Find where the given text appears and provide that cell's center as [x, y] coordinate. 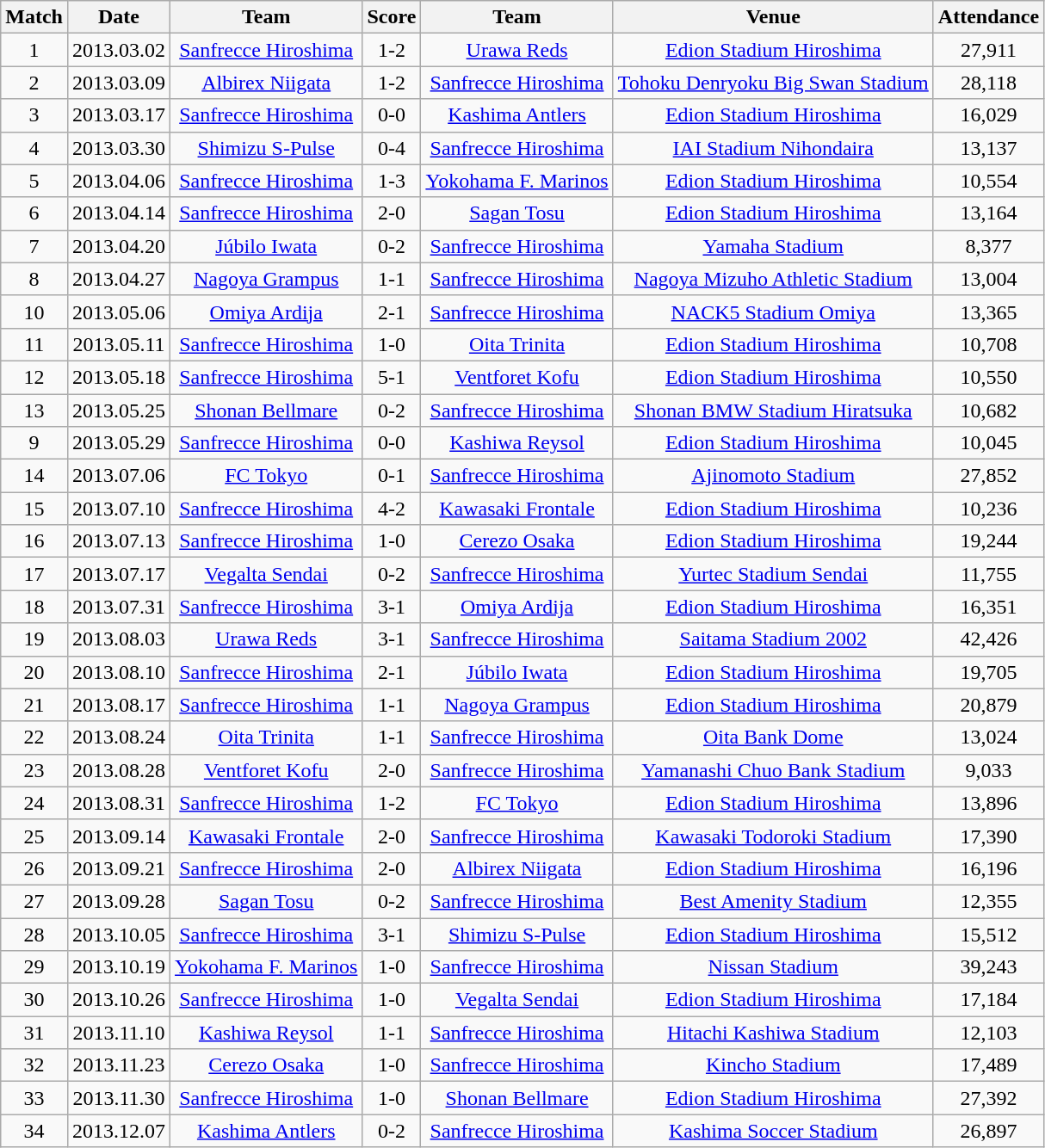
2013.11.30 [119, 1098]
16,196 [988, 868]
2013.08.03 [119, 639]
19 [34, 639]
13,896 [988, 803]
2013.03.17 [119, 115]
18 [34, 607]
16 [34, 541]
11,755 [988, 574]
23 [34, 770]
NACK5 Stadium Omiya [773, 312]
Best Amenity Stadium [773, 901]
27,911 [988, 50]
19,705 [988, 672]
8 [34, 279]
12,355 [988, 901]
13 [34, 410]
2013.10.26 [119, 1000]
IAI Stadium Nihondaira [773, 148]
0-1 [392, 476]
17,390 [988, 836]
2013.04.06 [119, 181]
2 [34, 83]
10,045 [988, 443]
27,852 [988, 476]
2013.05.29 [119, 443]
2013.09.21 [119, 868]
2013.04.14 [119, 213]
Kincho Stadium [773, 1065]
Nagoya Mizuho Athletic Stadium [773, 279]
2013.08.31 [119, 803]
2013.12.07 [119, 1131]
27,392 [988, 1098]
2013.03.09 [119, 83]
10,236 [988, 509]
13,365 [988, 312]
0-4 [392, 148]
Venue [773, 17]
2013.10.19 [119, 967]
2013.07.31 [119, 607]
1 [34, 50]
17 [34, 574]
9,033 [988, 770]
34 [34, 1131]
14 [34, 476]
9 [34, 443]
27 [34, 901]
5-1 [392, 377]
10,554 [988, 181]
2013.10.05 [119, 934]
31 [34, 1033]
13,004 [988, 279]
8,377 [988, 246]
Yurtec Stadium Sendai [773, 574]
16,351 [988, 607]
Tohoku Denryoku Big Swan Stadium [773, 83]
6 [34, 213]
2013.08.17 [119, 705]
30 [34, 1000]
Shonan BMW Stadium Hiratsuka [773, 410]
13,024 [988, 738]
Kashima Soccer Stadium [773, 1131]
10 [34, 312]
Score [392, 17]
Ajinomoto Stadium [773, 476]
2013.11.10 [119, 1033]
17,184 [988, 1000]
Match [34, 17]
10,550 [988, 377]
28,118 [988, 83]
2013.11.23 [119, 1065]
2013.09.28 [119, 901]
26 [34, 868]
17,489 [988, 1065]
19,244 [988, 541]
5 [34, 181]
33 [34, 1098]
13,137 [988, 148]
Oita Bank Dome [773, 738]
16,029 [988, 115]
2013.08.28 [119, 770]
11 [34, 344]
13,164 [988, 213]
2013.09.14 [119, 836]
Attendance [988, 17]
10,708 [988, 344]
Saitama Stadium 2002 [773, 639]
2013.07.10 [119, 509]
26,897 [988, 1131]
24 [34, 803]
2013.03.02 [119, 50]
Hitachi Kashiwa Stadium [773, 1033]
2013.05.25 [119, 410]
2013.07.17 [119, 574]
2013.04.20 [119, 246]
2013.07.06 [119, 476]
20 [34, 672]
1-3 [392, 181]
2013.04.27 [119, 279]
42,426 [988, 639]
Date [119, 17]
Nissan Stadium [773, 967]
2013.08.24 [119, 738]
4 [34, 148]
Yamaha Stadium [773, 246]
4-2 [392, 509]
2013.05.06 [119, 312]
21 [34, 705]
22 [34, 738]
10,682 [988, 410]
29 [34, 967]
2013.03.30 [119, 148]
2013.08.10 [119, 672]
2013.05.18 [119, 377]
3 [34, 115]
20,879 [988, 705]
12,103 [988, 1033]
2013.05.11 [119, 344]
7 [34, 246]
Kawasaki Todoroki Stadium [773, 836]
28 [34, 934]
2013.07.13 [119, 541]
32 [34, 1065]
12 [34, 377]
Yamanashi Chuo Bank Stadium [773, 770]
25 [34, 836]
39,243 [988, 967]
15,512 [988, 934]
15 [34, 509]
